Capture the cell that displays the provided text and extract its (X, Y) central coordinate. 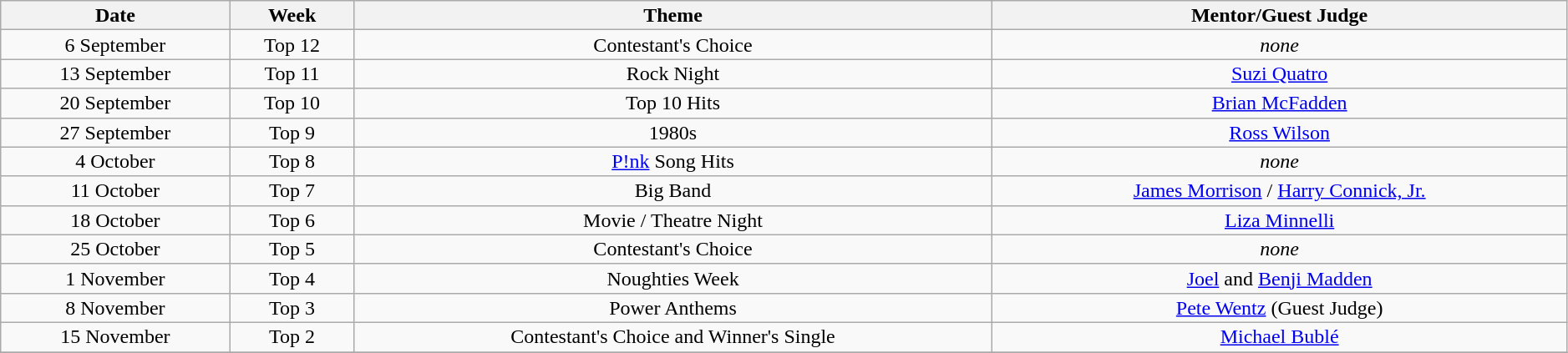
Noughties Week (673, 279)
Date (115, 15)
11 October (115, 190)
Top 4 (292, 279)
Top 10 (292, 103)
1 November (115, 279)
Liza Minnelli (1280, 220)
1980s (673, 132)
Mentor/Guest Judge (1280, 15)
Top 7 (292, 190)
Michael Bublé (1280, 337)
Big Band (673, 190)
Ross Wilson (1280, 132)
20 September (115, 103)
Top 5 (292, 249)
6 September (115, 45)
8 November (115, 307)
Top 9 (292, 132)
Top 3 (292, 307)
15 November (115, 337)
Movie / Theatre Night (673, 220)
13 September (115, 73)
18 October (115, 220)
Top 8 (292, 162)
Top 2 (292, 337)
Suzi Quatro (1280, 73)
27 September (115, 132)
P!nk Song Hits (673, 162)
Theme (673, 15)
Brian McFadden (1280, 103)
Power Anthems (673, 307)
25 October (115, 249)
James Morrison / Harry Connick, Jr. (1280, 190)
Week (292, 15)
Pete Wentz (Guest Judge) (1280, 307)
Top 10 Hits (673, 103)
Top 12 (292, 45)
4 October (115, 162)
Rock Night (673, 73)
Top 6 (292, 220)
Joel and Benji Madden (1280, 279)
Top 11 (292, 73)
Contestant's Choice and Winner's Single (673, 337)
